Determine the (x, y) coordinate at the center of the cell enclosing the given text.  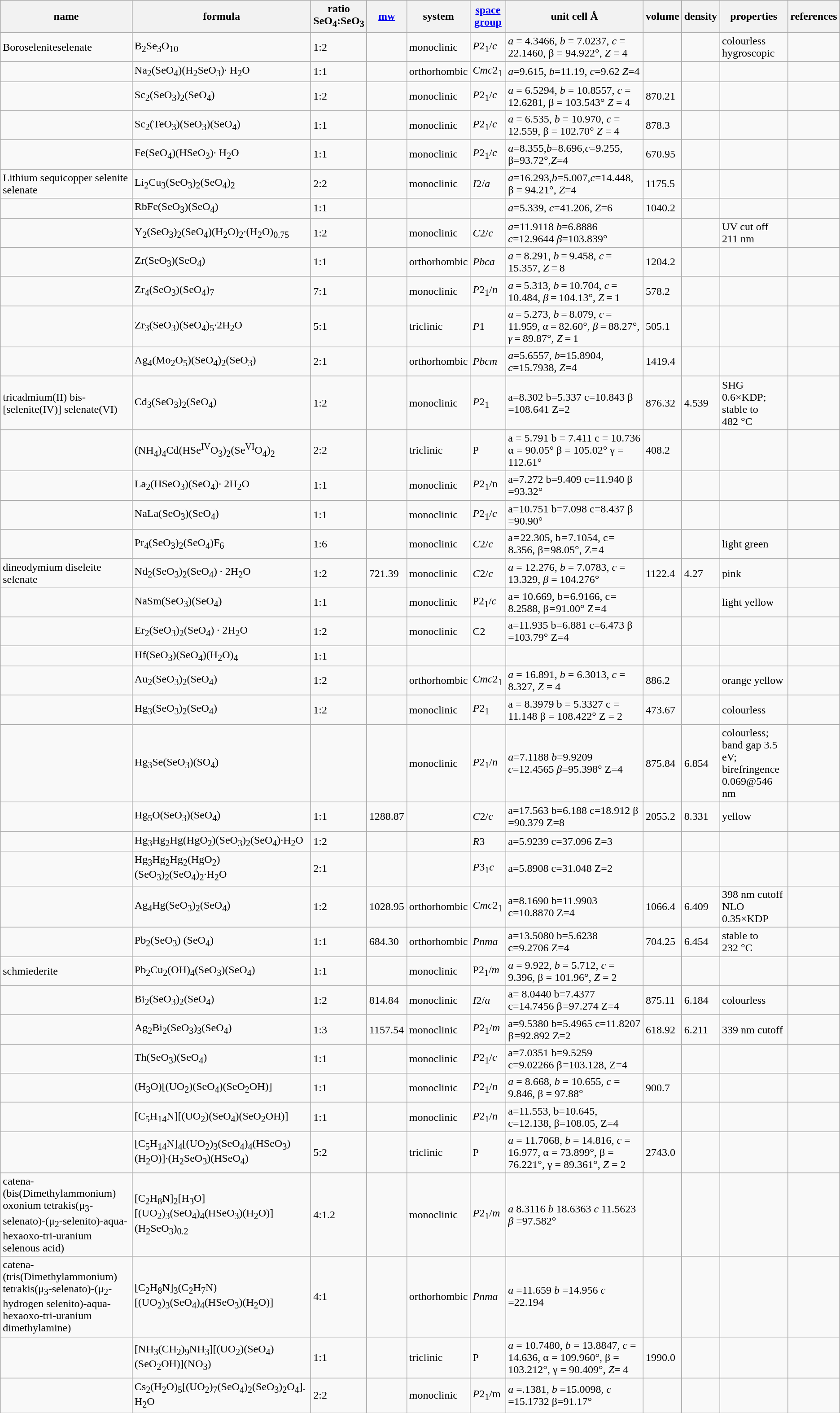
684.30 (387, 942)
a = 5.791 b = 7.411 c = 10.736 α = 90.05° β = 105.02° γ = 112.61° (574, 450)
system (438, 16)
catena-(bis(Dimethylammonium) oxonium tetrakis(μ3-selenato)-(μ2-selenito)-aqua-hexaoxo-tri-uranium selenous acid) (66, 1215)
ratioSeO4:SeO3 (339, 16)
C2 (488, 632)
Li2Cu3(SeO3)2(SeO4)2 (222, 184)
886.2 (662, 680)
a = 6.535, b = 10.970, c = 12.559, β = 102.70° Z = 4 (574, 126)
a = 11.7068, b = 14.816, c = 16.977, α = 73.899°, β = 76.221°, γ = 89.361°, Z = 2 (574, 1152)
a = 16.891, b = 6.3013, c = 8.327, Z = 4 (574, 680)
339 nm cutoff (754, 1029)
a=10.751 b=7.098 c=8.437 β =90.90° (574, 515)
Na2(SeO4)(H2SeO3)· H2O (222, 71)
a=8.1690 b=11.9903 c=10.8870 Z=4 (574, 906)
(H3O)[(UO2)(SeO4)(SeO2OH)] (222, 1088)
2743.0 (662, 1152)
space group (488, 16)
a=9.615, b=11.19, c=9.62 Z=4 (574, 71)
P31c (488, 869)
4.27 (700, 573)
a=16.293,b=5.007,c=14.448, β = 94.21°, Z=4 (574, 184)
721.39 (387, 573)
a=5.9239 c=37.096 Z=3 (574, 841)
La2(HSeO3)(SeO4)· 2H2O (222, 486)
a = 5.273, b = 8.079, c = 11.959, α = 82.60°, β = 88.27°, γ = 89.87°, Z = 1 (574, 326)
formula (222, 16)
unit cell Å (574, 16)
colourless hygroscopic (754, 47)
Pbca (488, 262)
a=5.8908 c=31.048 Z=2 (574, 869)
NaLa(SeO3)(SeO4) (222, 515)
1040.2 (662, 208)
UV cut off 211 nm (754, 232)
618.92 (662, 1029)
4:1.2 (339, 1215)
dineodymium diseleite selenate (66, 573)
814.84 (387, 1001)
a = 9.922, b = 5.712, c = 9.396, β = 101.96°, Z = 2 (574, 971)
Hg3Hg2Hg(HgO2)(SeO3)2(SeO4)·H2O (222, 841)
Pb2Cu2(OH)4(SeO3)(SeO4) (222, 971)
Nd2(SeO3)2(SeO4) · 2H2O (222, 573)
mw (387, 16)
670.95 (662, 154)
volume (662, 16)
catena-(tris(Dimethylammonium) tetrakis(μ3-selenato)-(μ2-hydrogen selenito)-aqua-hexaoxo-tri-uranium dimethylamine) (66, 1297)
1204.2 (662, 262)
schmiederite (66, 971)
pink (754, 573)
Sc2(TeO3)(SeO3)(SeO4) (222, 126)
a=8.355,b=8.696,c=9.255, β=93.72°,Z=4 (574, 154)
6.211 (700, 1029)
SHG 0.6×KDP; stable to 482 °C (754, 403)
a=5.6557, b=15.8904, c=15.7938, Z=4 (574, 362)
a=7.272 b=9.409 c=11.940 β =93.32° (574, 486)
a=11.9118 b=6.8886 c=12.9644 β=103.839° (574, 232)
408.2 (662, 450)
a =11.659 b =14.956 c =22.194 (574, 1297)
R3 (488, 841)
Zr4(SeO3)(SeO4)7 (222, 291)
a=5.339, c=41.206, Z=6 (574, 208)
4.539 (700, 403)
a=8.302 b=5.337 c=10.843 β =108.641 Z=2 (574, 403)
Zr3(SeO3)(SeO4)5·2H2O (222, 326)
6.854 (700, 763)
[C2H8N]2[H3O][(UO2)3(SeO4)4(HSeO3)(H2O)](H2SeO3)0.2 (222, 1215)
Hg5O(SeO3)(SeO4) (222, 817)
yellow (754, 817)
704.25 (662, 942)
a=7.0351 b=9.5259 c=9.02266 β =103.128, Z=4 (574, 1059)
a=7.1188 b=9.9209 c=12.4565 β=95.398° Z=4 (574, 763)
Hg3(SeO3)2(SeO4) (222, 710)
properties (754, 16)
398 nm cutoff NLO 0.35×KDP (754, 906)
Ag2Bi2(SeO3)3(SeO4) (222, 1029)
light green (754, 544)
Pr4(SeO3)2(SeO4)F6 (222, 544)
a=17.563 b=6.188 c=18.912 β =90.379 Z=8 (574, 817)
1175.5 (662, 184)
NaSm(SeO3)(SeO4) (222, 602)
1157.54 (387, 1029)
Er2(SeO3)2(SeO4) · 2H2O (222, 632)
1990.0 (662, 1357)
578.2 (662, 291)
473.67 (662, 710)
Hg3Se(SeO3)(SO4) (222, 763)
876.32 (662, 403)
900.7 (662, 1088)
P1 (488, 326)
a = 8.668, b = 10.655, c = 9.846, β = 97.88° (574, 1088)
a = 10.7480, b = 13.8847, c = 14.636, α = 109.960°, β = 103.212°, γ = 90.409°, Z= 4 (574, 1357)
870.21 (662, 96)
1122.4 (662, 573)
a = 5.313, b = 10.704, c = 10.484, β = 104.13°, Z = 1 (574, 291)
6.184 (700, 1001)
references (814, 16)
a = 10.669, b = 6.9166, c = 8.2588, β = 91.00° Z = 4 (574, 602)
Hf(SeO3)(SeO4)(H2O)4 (222, 656)
875.84 (662, 763)
a = 8.3979 b = 5.3327 c = 11.148 β = 108.422° Z = 2 (574, 710)
1:6 (339, 544)
Th(SeO3)(SeO4) (222, 1059)
a= 8.0440 b=7.4377 c=14.7456 β =97.274 Z=4 (574, 1001)
[C2H8N]3(C2H7N)[(UO2)3(SeO4)4(HSeO3)(H2O)] (222, 1297)
a=13.5080 b=5.6238 c=9.2706 Z=4 (574, 942)
a = 22.305, b = 7.1054, c = 8.356, β = 98.05°, Z = 4 (574, 544)
Cs2(H2O)5[(UO2)7(SeO4)2(SeO3)2O4]. H2O (222, 1396)
875.11 (662, 1001)
a = 6.5294, b = 10.8557, c = 12.6281, β = 103.543° Z = 4 (574, 96)
Ag4(Mo2O5)(SeO4)2(SeO3) (222, 362)
name (66, 16)
Y2(SeO3)2(SeO4)(H2O)2·(H2O)0.75 (222, 232)
1288.87 (387, 817)
Ag4Hg(SeO3)2(SeO4) (222, 906)
8.331 (700, 817)
5:2 (339, 1152)
Fe(SeO4)(HSeO3)· H2O (222, 154)
a=11.553, b=10.645, c=12.138, β=108.05, Z=4 (574, 1117)
colourless; band gap 3.5 eV; birefringence 0.069@546 nm (754, 763)
Sc2(SeO3)2(SeO4) (222, 96)
5:1 (339, 326)
Pb2(SeO3) (SeO4) (222, 942)
505.1 (662, 326)
a=11.935 b=6.881 c=6.473 β =103.79° Z=4 (574, 632)
2055.2 (662, 817)
light yellow (754, 602)
Boroseleniteselenate (66, 47)
stable to 232 °C (754, 942)
[C5H14N]4[(UO2)3(SeO4)4(HSeO3)(H2O)]·(H2SeO3)(HSeO4) (222, 1152)
[NH3(CH2)9NH3][(UO2)(SeO4)(SeO2OH)](NO3) (222, 1357)
B2Se3O10 (222, 47)
Zr(SeO3)(SeO4) (222, 262)
Cd3(SeO3)2(SeO4) (222, 403)
orange yellow (754, 680)
Lithium sequicopper selenite selenate (66, 184)
7:1 (339, 291)
Hg3Hg2Hg2(HgO2)(SeO3)2(SeO4)2·H2O (222, 869)
a = 4.3466, b = 7.0237, c = 22.1460, β = 94.922°, Z = 4 (574, 47)
a 8.3116 b 18.6363 c 11.5623 β =97.582° (574, 1215)
1:3 (339, 1029)
Pbcm (488, 362)
a = 12.276, b = 7.0783, c = 13.329, β = 104.276° (574, 573)
Bi2(SeO3)2(SeO4) (222, 1001)
(NH4)4Cd(HSeIVO3)2(SeVIO4)2 (222, 450)
1419.4 (662, 362)
1028.95 (387, 906)
a =.1381, b =15.0098, c =15.1732 β=91.17° (574, 1396)
1066.4 (662, 906)
a=9.5380 b=5.4965 c=11.8207 β =92.892 Z=2 (574, 1029)
878.3 (662, 126)
4:1 (339, 1297)
6.409 (700, 906)
6.454 (700, 942)
Au2(SeO3)2(SeO4) (222, 680)
a = 8.291, b = 9.458, c = 15.357, Z = 8 (574, 262)
RbFe(SeO3)(SeO4) (222, 208)
[C5H14N][(UO2)(SeO4)(SeO2OH)] (222, 1117)
tricadmium(II) bis-[selenite(IV)] selenate(VI) (66, 403)
density (700, 16)
